Find where the given text appears and provide that cell's center as (x, y) coordinate. 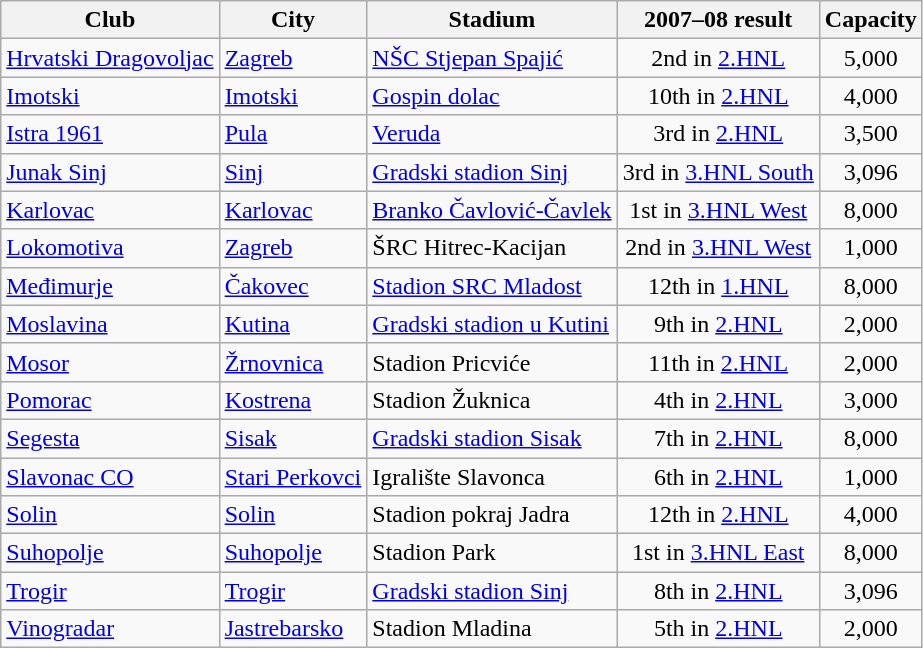
5,000 (870, 58)
7th in 2.HNL (718, 438)
Stadion Mladina (492, 629)
3rd in 2.HNL (718, 134)
2007–08 result (718, 20)
Istra 1961 (110, 134)
Segesta (110, 438)
3,500 (870, 134)
2nd in 3.HNL West (718, 248)
Pomorac (110, 400)
5th in 2.HNL (718, 629)
Stadion Pricviće (492, 362)
4th in 2.HNL (718, 400)
Lokomotiva (110, 248)
Igralište Slavonca (492, 477)
8th in 2.HNL (718, 591)
3,000 (870, 400)
6th in 2.HNL (718, 477)
Pula (293, 134)
Sisak (293, 438)
Gradski stadion u Kutini (492, 324)
Kutina (293, 324)
Mosor (110, 362)
2nd in 2.HNL (718, 58)
Slavonac CO (110, 477)
NŠC Stjepan Spajić (492, 58)
9th in 2.HNL (718, 324)
Branko Čavlović-Čavlek (492, 210)
3rd in 3.HNL South (718, 172)
1st in 3.HNL East (718, 553)
12th in 1.HNL (718, 286)
Stadium (492, 20)
Junak Sinj (110, 172)
Stadion Žuknica (492, 400)
Stadion SRC Mladost (492, 286)
Stadion Park (492, 553)
10th in 2.HNL (718, 96)
11th in 2.HNL (718, 362)
Gospin dolac (492, 96)
Stadion pokraj Jadra (492, 515)
ŠRC Hitrec-Kacijan (492, 248)
Čakovec (293, 286)
Hrvatski Dragovoljac (110, 58)
12th in 2.HNL (718, 515)
Gradski stadion Sisak (492, 438)
Sinj (293, 172)
Međimurje (110, 286)
1st in 3.HNL West (718, 210)
Club (110, 20)
Veruda (492, 134)
Stari Perkovci (293, 477)
Capacity (870, 20)
Vinogradar (110, 629)
Moslavina (110, 324)
Jastrebarsko (293, 629)
Žrnovnica (293, 362)
City (293, 20)
Kostrena (293, 400)
